Pinpoint the cell where the given text exists, returning its (x, y) midpoint coordinate. 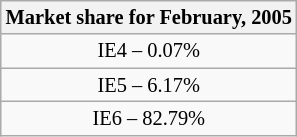
IE5 – 6.17% (149, 85)
Market share for February, 2005 (149, 17)
IE4 – 0.07% (149, 51)
IE6 – 82.79% (149, 118)
